Capture the cell that displays the provided text and extract its (X, Y) central coordinate. 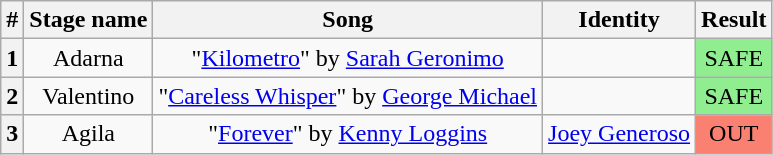
Valentino (88, 96)
"Careless Whisper" by George Michael (348, 96)
Identity (620, 20)
1 (12, 58)
Joey Generoso (620, 134)
Adarna (88, 58)
3 (12, 134)
Song (348, 20)
# (12, 20)
Stage name (88, 20)
Agila (88, 134)
OUT (734, 134)
"Kilometro" by Sarah Geronimo (348, 58)
"Forever" by Kenny Loggins (348, 134)
2 (12, 96)
Result (734, 20)
